Find where the given text appears and provide that cell's center as (X, Y) coordinate. 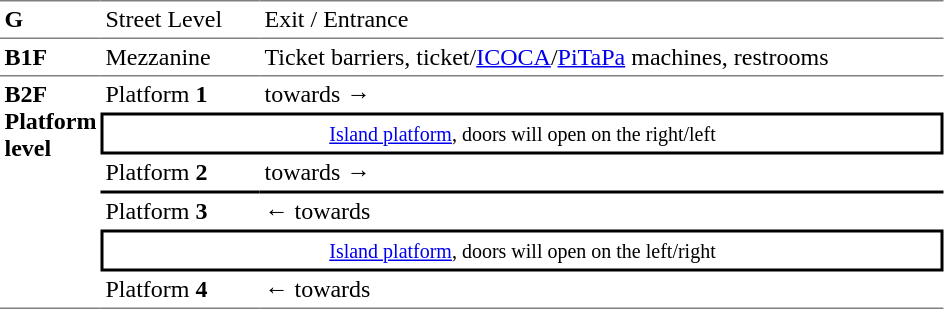
B2FPlatform level (50, 192)
Mezzanine (180, 57)
← towards (602, 211)
Platform 1 (180, 94)
Ticket barriers, ticket/ICOCA/PiTaPa machines, restrooms (602, 57)
B1F (50, 57)
Exit / Entrance (602, 20)
Platform 2 (180, 173)
Street Level (180, 20)
Island platform, doors will open on the left/right (522, 251)
Platform 3 (180, 211)
G (50, 20)
Island platform, doors will open on the right/left (522, 133)
